Capture the cell that displays the provided text and extract its (X, Y) central coordinate. 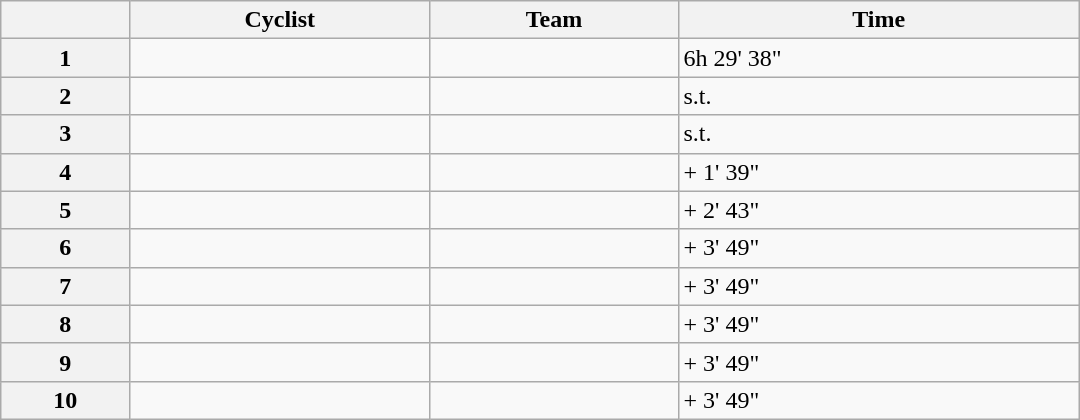
8 (66, 324)
4 (66, 172)
5 (66, 210)
3 (66, 134)
10 (66, 400)
+ 1' 39" (878, 172)
6 (66, 248)
Time (878, 20)
7 (66, 286)
1 (66, 58)
+ 2' 43" (878, 210)
9 (66, 362)
Team (554, 20)
2 (66, 96)
6h 29' 38" (878, 58)
Cyclist (280, 20)
